Identify which cell holds the provided text, then report its (x, y) central coordinate. 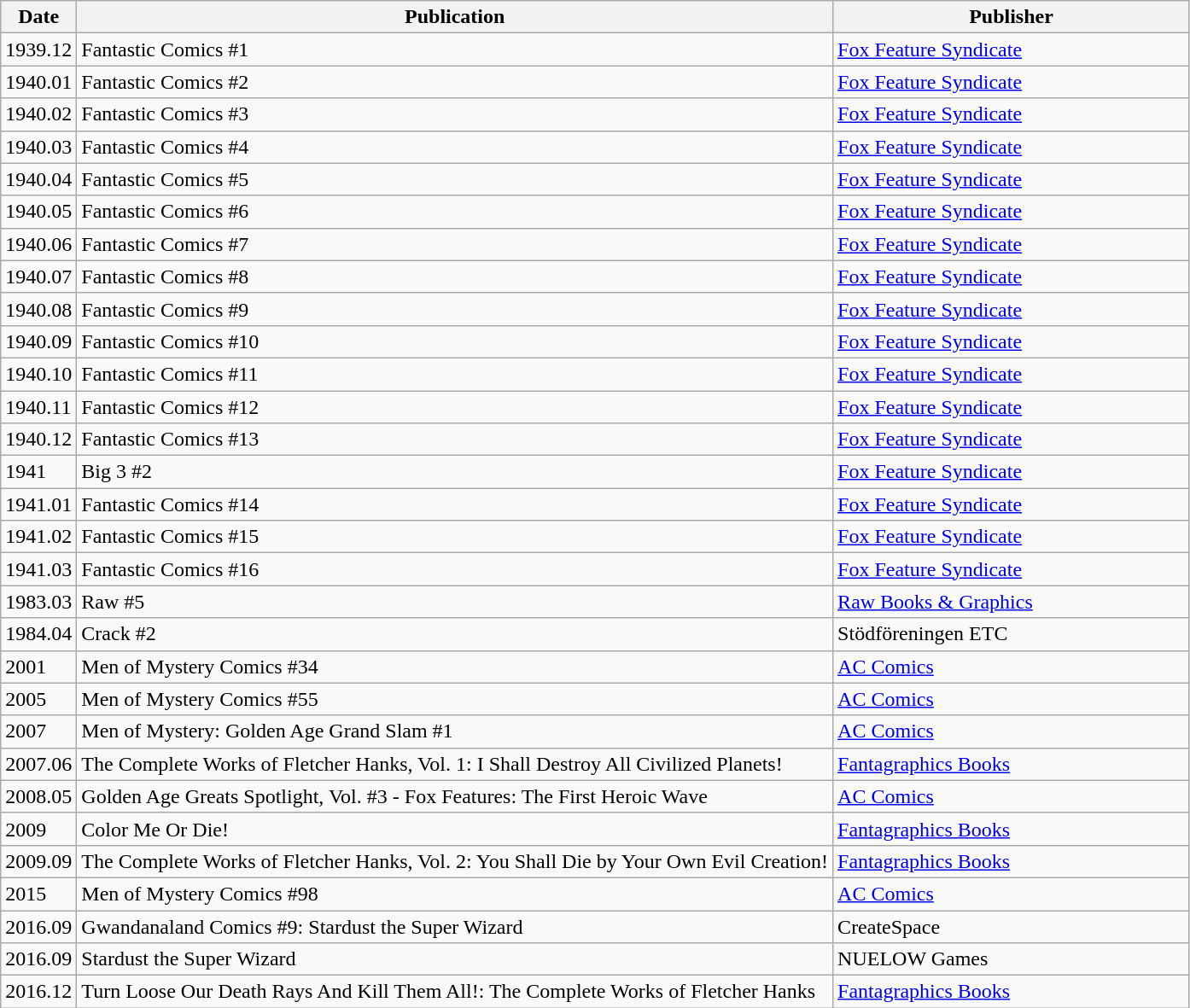
Men of Mystery Comics #55 (455, 699)
Date (39, 17)
Fantastic Comics #6 (455, 212)
Fantastic Comics #14 (455, 504)
2009 (39, 829)
Men of Mystery Comics #98 (455, 894)
Stardust the Super Wizard (455, 959)
Publisher (1012, 17)
Men of Mystery Comics #34 (455, 667)
1940.07 (39, 277)
1940.01 (39, 82)
Fantastic Comics #4 (455, 147)
Fantastic Comics #16 (455, 569)
1940.05 (39, 212)
Fantastic Comics #7 (455, 244)
The Complete Works of Fletcher Hanks, Vol. 1: I Shall Destroy All Civilized Planets! (455, 764)
1940.03 (39, 147)
Fantastic Comics #9 (455, 309)
1983.03 (39, 602)
2007 (39, 731)
1940.12 (39, 440)
1941.02 (39, 537)
CreateSpace (1012, 926)
1940.10 (39, 374)
Fantastic Comics #8 (455, 277)
Crack #2 (455, 634)
Turn Loose Our Death Rays And Kill Them All!: The Complete Works of Fletcher Hanks (455, 992)
Men of Mystery: Golden Age Grand Slam #1 (455, 731)
1984.04 (39, 634)
Fantastic Comics #13 (455, 440)
Fantastic Comics #12 (455, 407)
1940.04 (39, 179)
2007.06 (39, 764)
Fantastic Comics #3 (455, 114)
Raw #5 (455, 602)
1940.02 (39, 114)
1940.09 (39, 341)
1941 (39, 472)
Fantastic Comics #15 (455, 537)
2016.12 (39, 992)
Big 3 #2 (455, 472)
2005 (39, 699)
Raw Books & Graphics (1012, 602)
Golden Age Greats Spotlight, Vol. #3 - Fox Features: The First Heroic Wave (455, 796)
Stödföreningen ETC (1012, 634)
1941.03 (39, 569)
Fantastic Comics #1 (455, 50)
Fantastic Comics #2 (455, 82)
Fantastic Comics #5 (455, 179)
2015 (39, 894)
1939.12 (39, 50)
2008.05 (39, 796)
Gwandanaland Comics #9: Stardust the Super Wizard (455, 926)
1941.01 (39, 504)
Publication (455, 17)
2009.09 (39, 861)
Fantastic Comics #10 (455, 341)
The Complete Works of Fletcher Hanks, Vol. 2: You Shall Die by Your Own Evil Creation! (455, 861)
1940.11 (39, 407)
Fantastic Comics #11 (455, 374)
1940.08 (39, 309)
Color Me Or Die! (455, 829)
1940.06 (39, 244)
2001 (39, 667)
NUELOW Games (1012, 959)
